For the text-containing cell, return its midpoint in [x, y] coordinate format. 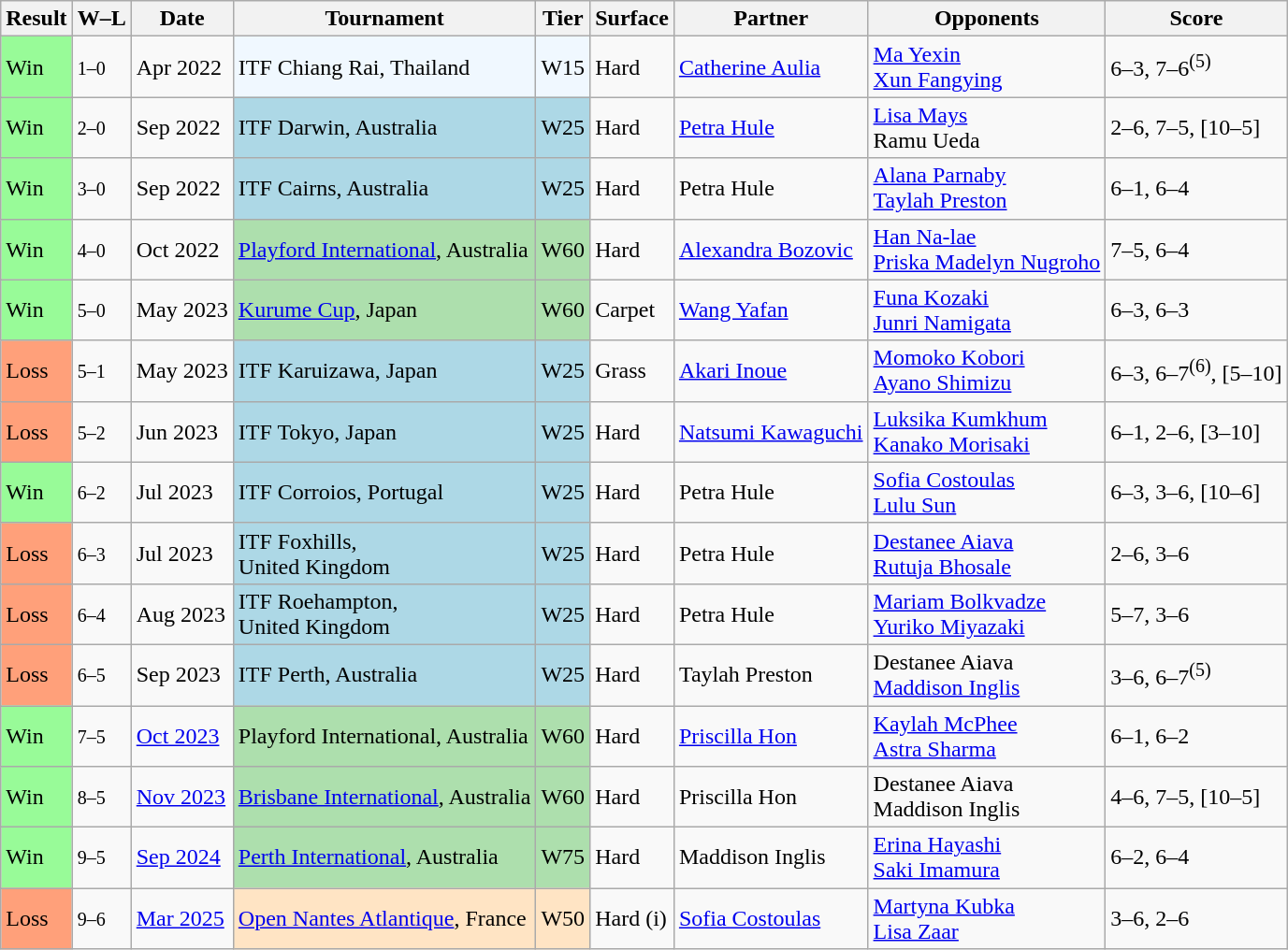
6–5 [101, 675]
ITF Perth, Australia [384, 675]
Ma Yexin Xun Fangying [987, 67]
Result [36, 19]
Han Na-lae Priska Madelyn Nugroho [987, 249]
Apr 2022 [181, 67]
Tier [563, 19]
Maddison Inglis [771, 858]
Perth International, Australia [384, 858]
Jun 2023 [181, 432]
Lisa Mays Ramu Ueda [987, 127]
7–5, 6–4 [1196, 249]
Kaylah McPhee Astra Sharma [987, 735]
2–6, 3–6 [1196, 554]
9–6 [101, 918]
Nov 2023 [181, 797]
5–7, 3–6 [1196, 613]
Kurume Cup, Japan [384, 310]
Akari Inoue [771, 370]
3–6, 6–7(5) [1196, 675]
Martyna Kubka Lisa Zaar [987, 918]
ITF Karuizawa, Japan [384, 370]
ITF Foxhills, United Kingdom [384, 554]
ITF Darwin, Australia [384, 127]
6–3, 7–6(5) [1196, 67]
Funa Kozaki Junri Namigata [987, 310]
6–1, 6–4 [1196, 189]
6–3, 6–3 [1196, 310]
Aug 2023 [181, 613]
Grass [632, 370]
Sep 2023 [181, 675]
4–0 [101, 249]
Sofia Costoulas Lulu Sun [987, 492]
Hard (i) [632, 918]
W15 [563, 67]
Date [181, 19]
6–2, 6–4 [1196, 858]
Open Nantes Atlantique, France [384, 918]
6–3, 6–7(6), [5–10] [1196, 370]
7–5 [101, 735]
Destanee Aiava Rutuja Bhosale [987, 554]
5–0 [101, 310]
Luksika Kumkhum Kanako Morisaki [987, 432]
6–3, 3–6, [10–6] [1196, 492]
W–L [101, 19]
Oct 2022 [181, 249]
Catherine Aulia [771, 67]
Erina Hayashi Saki Imamura [987, 858]
Taylah Preston [771, 675]
6–4 [101, 613]
ITF Roehampton, United Kingdom [384, 613]
2–0 [101, 127]
2–6, 7–5, [10–5] [1196, 127]
Mar 2025 [181, 918]
ITF Chiang Rai, Thailand [384, 67]
ITF Corroios, Portugal [384, 492]
5–2 [101, 432]
Opponents [987, 19]
Score [1196, 19]
Wang Yafan [771, 310]
6–2 [101, 492]
ITF Cairns, Australia [384, 189]
6–3 [101, 554]
Alana Parnaby Taylah Preston [987, 189]
ITF Tokyo, Japan [384, 432]
Tournament [384, 19]
Carpet [632, 310]
Oct 2023 [181, 735]
3–6, 2–6 [1196, 918]
Sep 2024 [181, 858]
Partner [771, 19]
W75 [563, 858]
Brisbane International, Australia [384, 797]
3–0 [101, 189]
6–1, 2–6, [3–10] [1196, 432]
8–5 [101, 797]
Natsumi Kawaguchi [771, 432]
9–5 [101, 858]
Surface [632, 19]
Momoko Kobori Ayano Shimizu [987, 370]
6–1, 6–2 [1196, 735]
4–6, 7–5, [10–5] [1196, 797]
Alexandra Bozovic [771, 249]
1–0 [101, 67]
5–1 [101, 370]
W50 [563, 918]
Mariam Bolkvadze Yuriko Miyazaki [987, 613]
Sofia Costoulas [771, 918]
